For the text-containing cell, return its midpoint in (x, y) coordinate format. 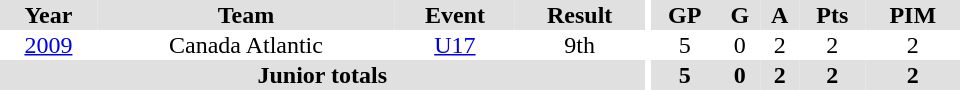
Event (455, 15)
9th (580, 45)
Result (580, 15)
2009 (48, 45)
Team (246, 15)
G (740, 15)
U17 (455, 45)
GP (684, 15)
A (780, 15)
PIM (913, 15)
Junior totals (322, 75)
Canada Atlantic (246, 45)
Year (48, 15)
Pts (832, 15)
